Capture the cell that displays the provided text and extract its (X, Y) central coordinate. 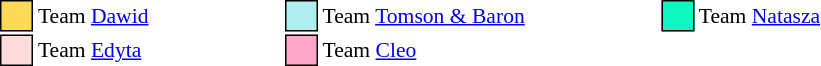
Team Dawid (93, 16)
Team Natasza (759, 16)
Team Tomson & Baron (424, 16)
